Output the [x, y] coordinate of the center of the cell containing the given text.  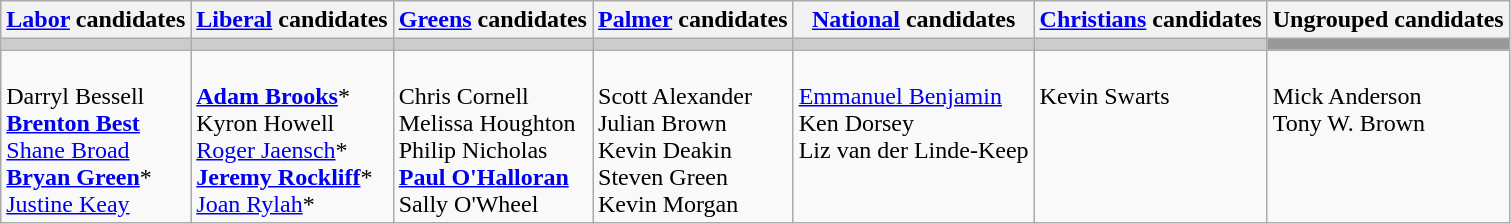
Palmer candidates [692, 20]
Scott Alexander Julian Brown Kevin Deakin Steven Green Kevin Morgan [692, 136]
Greens candidates [492, 20]
Ungrouped candidates [1388, 20]
National candidates [914, 20]
Kevin Swarts [1150, 136]
Mick Anderson Tony W. Brown [1388, 136]
Liberal candidates [292, 20]
Christians candidates [1150, 20]
Adam Brooks* Kyron Howell Roger Jaensch* Jeremy Rockliff* Joan Rylah* [292, 136]
Labor candidates [96, 20]
Darryl Bessell Brenton Best Shane Broad Bryan Green* Justine Keay [96, 136]
Chris Cornell Melissa Houghton Philip Nicholas Paul O'Halloran Sally O'Wheel [492, 136]
Emmanuel Benjamin Ken Dorsey Liz van der Linde-Keep [914, 136]
